Find where the given text appears and provide that cell's center as (X, Y) coordinate. 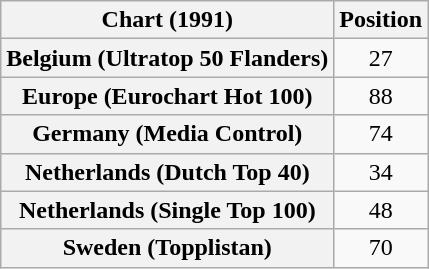
Position (381, 20)
34 (381, 172)
Belgium (Ultratop 50 Flanders) (168, 58)
27 (381, 58)
74 (381, 134)
Europe (Eurochart Hot 100) (168, 96)
48 (381, 210)
Chart (1991) (168, 20)
70 (381, 248)
Sweden (Topplistan) (168, 248)
Netherlands (Dutch Top 40) (168, 172)
88 (381, 96)
Germany (Media Control) (168, 134)
Netherlands (Single Top 100) (168, 210)
